Locate the cell with the specified text and output its [x, y] center coordinate. 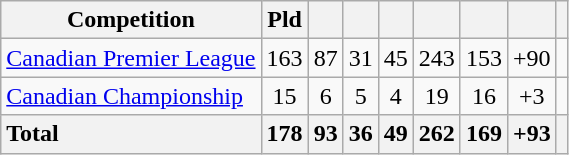
36 [360, 134]
+93 [532, 134]
19 [436, 96]
Competition [131, 20]
153 [484, 58]
163 [284, 58]
Total [131, 134]
31 [360, 58]
262 [436, 134]
178 [284, 134]
+3 [532, 96]
45 [396, 58]
169 [484, 134]
16 [484, 96]
5 [360, 96]
87 [326, 58]
15 [284, 96]
+90 [532, 58]
Canadian Championship [131, 96]
4 [396, 96]
243 [436, 58]
Pld [284, 20]
49 [396, 134]
Canadian Premier League [131, 58]
6 [326, 96]
93 [326, 134]
